Identify which cell holds the provided text, then report its [x, y] central coordinate. 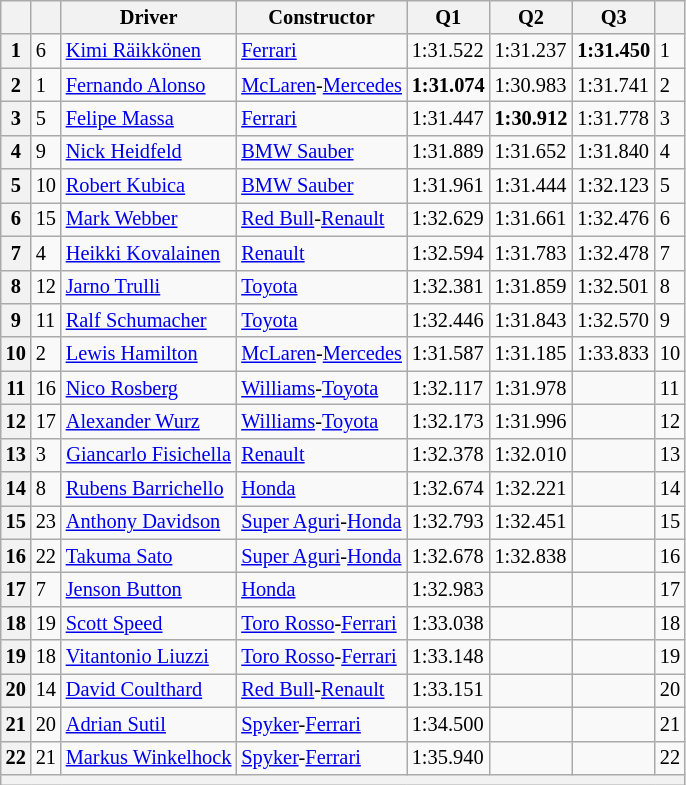
1:31.783 [532, 253]
1:32.173 [448, 421]
1:32.451 [532, 522]
Felipe Massa [149, 118]
1:30.912 [532, 118]
Jarno Trulli [149, 287]
1:32.117 [448, 388]
Q1 [448, 17]
Q2 [532, 17]
1:32.570 [614, 320]
1:31.961 [448, 186]
Takuma Sato [149, 556]
1:32.478 [614, 253]
Heikki Kovalainen [149, 253]
Adrian Sutil [149, 724]
1:32.629 [448, 219]
1:32.983 [448, 589]
1:32.501 [614, 287]
1:32.221 [532, 489]
Constructor [321, 17]
1:31.741 [614, 85]
1:32.476 [614, 219]
23 [46, 522]
1:31.237 [532, 51]
1:32.381 [448, 287]
1:31.889 [448, 152]
1:31.587 [448, 354]
1:30.983 [532, 85]
1:32.674 [448, 489]
1:31.661 [532, 219]
1:33.833 [614, 354]
1:31.778 [614, 118]
Fernando Alonso [149, 85]
1:32.594 [448, 253]
1:32.446 [448, 320]
1:31.859 [532, 287]
1:32.123 [614, 186]
1:31.447 [448, 118]
1:31.843 [532, 320]
1:33.148 [448, 657]
1:32.010 [532, 455]
Alexander Wurz [149, 421]
1:33.038 [448, 623]
Q3 [614, 17]
Jenson Button [149, 589]
Mark Webber [149, 219]
1:31.074 [448, 85]
1:32.793 [448, 522]
1:31.978 [532, 388]
1:31.652 [532, 152]
Scott Speed [149, 623]
1:32.378 [448, 455]
1:33.151 [448, 690]
Driver [149, 17]
1:31.444 [532, 186]
1:31.522 [448, 51]
Kimi Räikkönen [149, 51]
1:31.996 [532, 421]
David Coulthard [149, 690]
1:31.840 [614, 152]
Robert Kubica [149, 186]
Lewis Hamilton [149, 354]
Nick Heidfeld [149, 152]
Markus Winkelhock [149, 758]
Rubens Barrichello [149, 489]
1:32.678 [448, 556]
Ralf Schumacher [149, 320]
Nico Rosberg [149, 388]
Vitantonio Liuzzi [149, 657]
1:32.838 [532, 556]
1:35.940 [448, 758]
Anthony Davidson [149, 522]
1:31.450 [614, 51]
1:31.185 [532, 354]
1:34.500 [448, 724]
Giancarlo Fisichella [149, 455]
